Return the (X, Y) coordinate for the center point of the cell that contains the specified text.  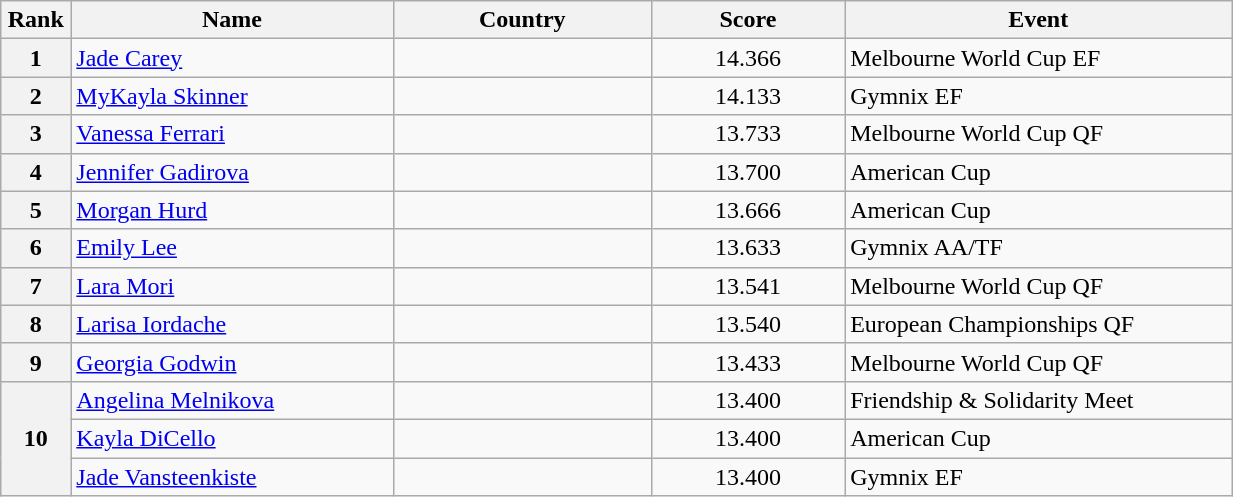
Jade Vansteenkiste (232, 477)
Event (1038, 20)
8 (36, 324)
13.666 (748, 210)
MyKayla Skinner (232, 96)
5 (36, 210)
Lara Mori (232, 286)
Vanessa Ferrari (232, 134)
13.700 (748, 172)
Name (232, 20)
Morgan Hurd (232, 210)
Score (748, 20)
Larisa Iordache (232, 324)
Friendship & Solidarity Meet (1038, 400)
European Championships QF (1038, 324)
Jennifer Gadirova (232, 172)
7 (36, 286)
Jade Carey (232, 58)
Gymnix AA/TF (1038, 248)
4 (36, 172)
2 (36, 96)
6 (36, 248)
13.433 (748, 362)
13.733 (748, 134)
13.541 (748, 286)
Kayla DiCello (232, 438)
Melbourne World Cup EF (1038, 58)
Angelina Melnikova (232, 400)
13.633 (748, 248)
Georgia Godwin (232, 362)
13.540 (748, 324)
Country (522, 20)
1 (36, 58)
9 (36, 362)
14.366 (748, 58)
14.133 (748, 96)
10 (36, 438)
Rank (36, 20)
Emily Lee (232, 248)
3 (36, 134)
